Extract the (X, Y) coordinate from the center of the cell holding the provided text.  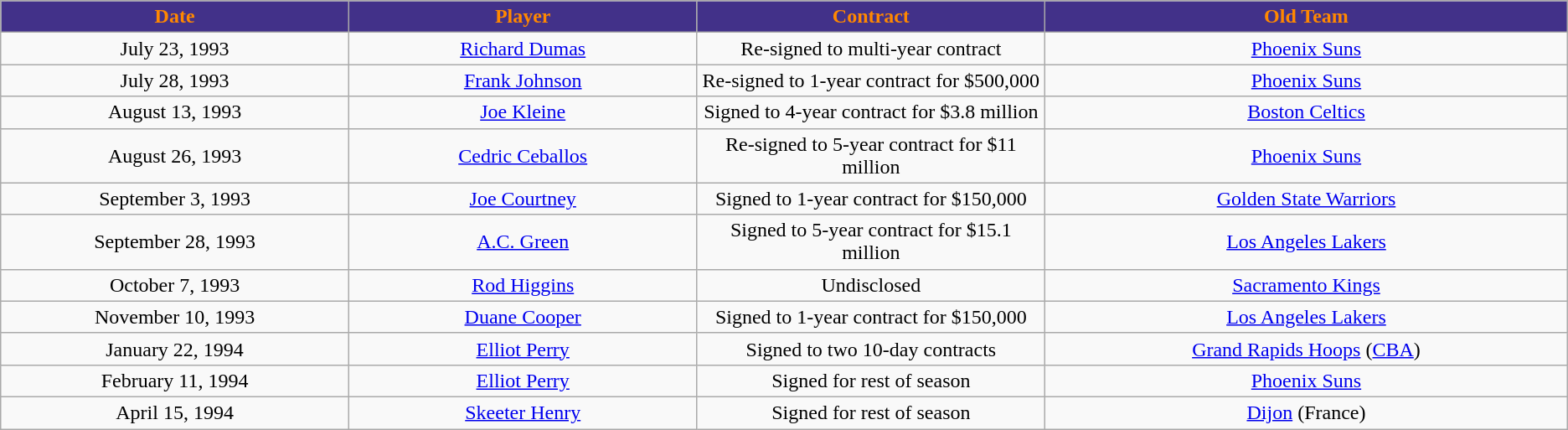
Re-signed to 1-year contract for $500,000 (871, 80)
Frank Johnson (523, 80)
Rod Higgins (523, 285)
July 23, 1993 (175, 49)
Signed to 4-year contract for $3.8 million (871, 112)
Richard Dumas (523, 49)
Contract (871, 17)
February 11, 1994 (175, 381)
September 3, 1993 (175, 199)
Cedric Ceballos (523, 156)
Signed to 5-year contract for $15.1 million (871, 241)
October 7, 1993 (175, 285)
Old Team (1307, 17)
Signed to two 10-day contracts (871, 349)
January 22, 1994 (175, 349)
April 15, 1994 (175, 412)
Grand Rapids Hoops (CBA) (1307, 349)
Skeeter Henry (523, 412)
Dijon (France) (1307, 412)
Boston Celtics (1307, 112)
Player (523, 17)
August 26, 1993 (175, 156)
Golden State Warriors (1307, 199)
Joe Courtney (523, 199)
September 28, 1993 (175, 241)
Re-signed to 5-year contract for $11 million (871, 156)
Sacramento Kings (1307, 285)
Re-signed to multi-year contract (871, 49)
Date (175, 17)
August 13, 1993 (175, 112)
Undisclosed (871, 285)
Joe Kleine (523, 112)
Duane Cooper (523, 317)
A.C. Green (523, 241)
July 28, 1993 (175, 80)
November 10, 1993 (175, 317)
